Capture the cell that displays the provided text and extract its (x, y) central coordinate. 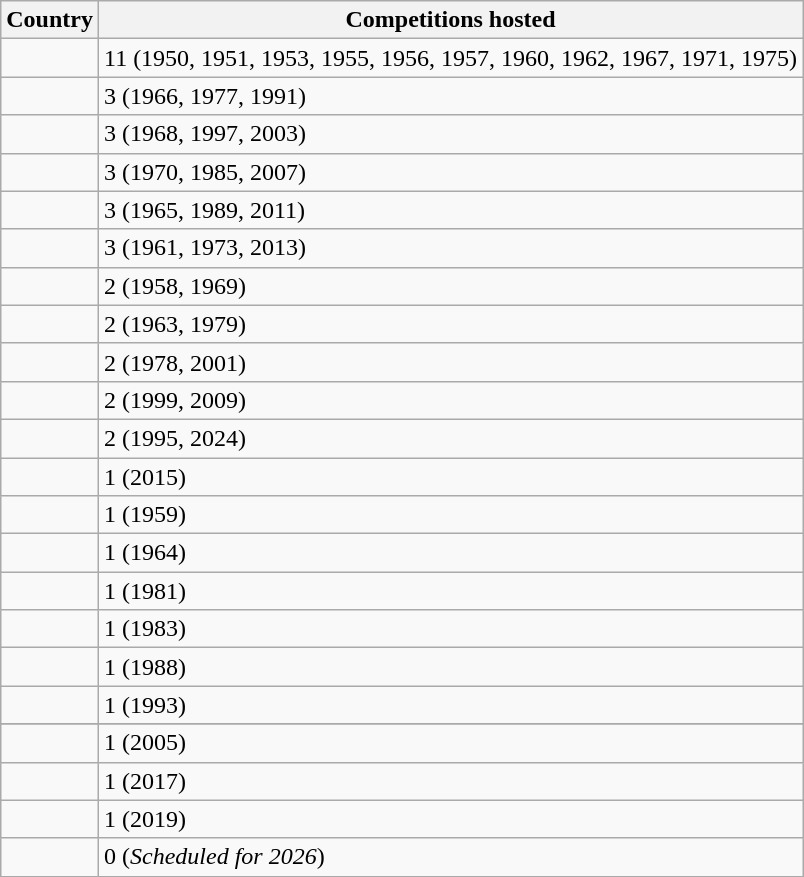
1 (2019) (450, 819)
1 (1983) (450, 629)
1 (2005) (450, 743)
1 (2015) (450, 477)
1 (2017) (450, 781)
0 (Scheduled for 2026) (450, 857)
2 (1963, 1979) (450, 324)
3 (1968, 1997, 2003) (450, 134)
Country (50, 20)
3 (1961, 1973, 2013) (450, 248)
3 (1970, 1985, 2007) (450, 172)
1 (1964) (450, 553)
2 (1995, 2024) (450, 438)
3 (1965, 1989, 2011) (450, 210)
1 (1959) (450, 515)
2 (1958, 1969) (450, 286)
Competitions hosted (450, 20)
1 (1988) (450, 667)
1 (1981) (450, 591)
2 (1999, 2009) (450, 400)
3 (1966, 1977, 1991) (450, 96)
2 (1978, 2001) (450, 362)
11 (1950, 1951, 1953, 1955, 1956, 1957, 1960, 1962, 1967, 1971, 1975) (450, 58)
1 (1993) (450, 705)
